Return [x, y] of the center of cell containing provided text 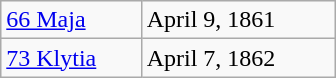
66 Maja [71, 20]
April 9, 1861 [238, 20]
April 7, 1862 [238, 58]
73 Klytia [71, 58]
